Detect which cell encompasses the target text, then output its [x, y] center coordinate. 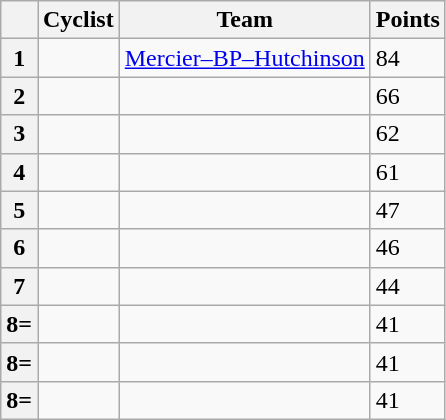
2 [20, 96]
5 [20, 210]
84 [408, 58]
Points [408, 20]
66 [408, 96]
47 [408, 210]
4 [20, 172]
6 [20, 248]
44 [408, 286]
61 [408, 172]
62 [408, 134]
7 [20, 286]
Team [244, 20]
1 [20, 58]
Cyclist [79, 20]
3 [20, 134]
46 [408, 248]
Mercier–BP–Hutchinson [244, 58]
